Provide the [x, y] coordinate of the cell's center where the given text is located.  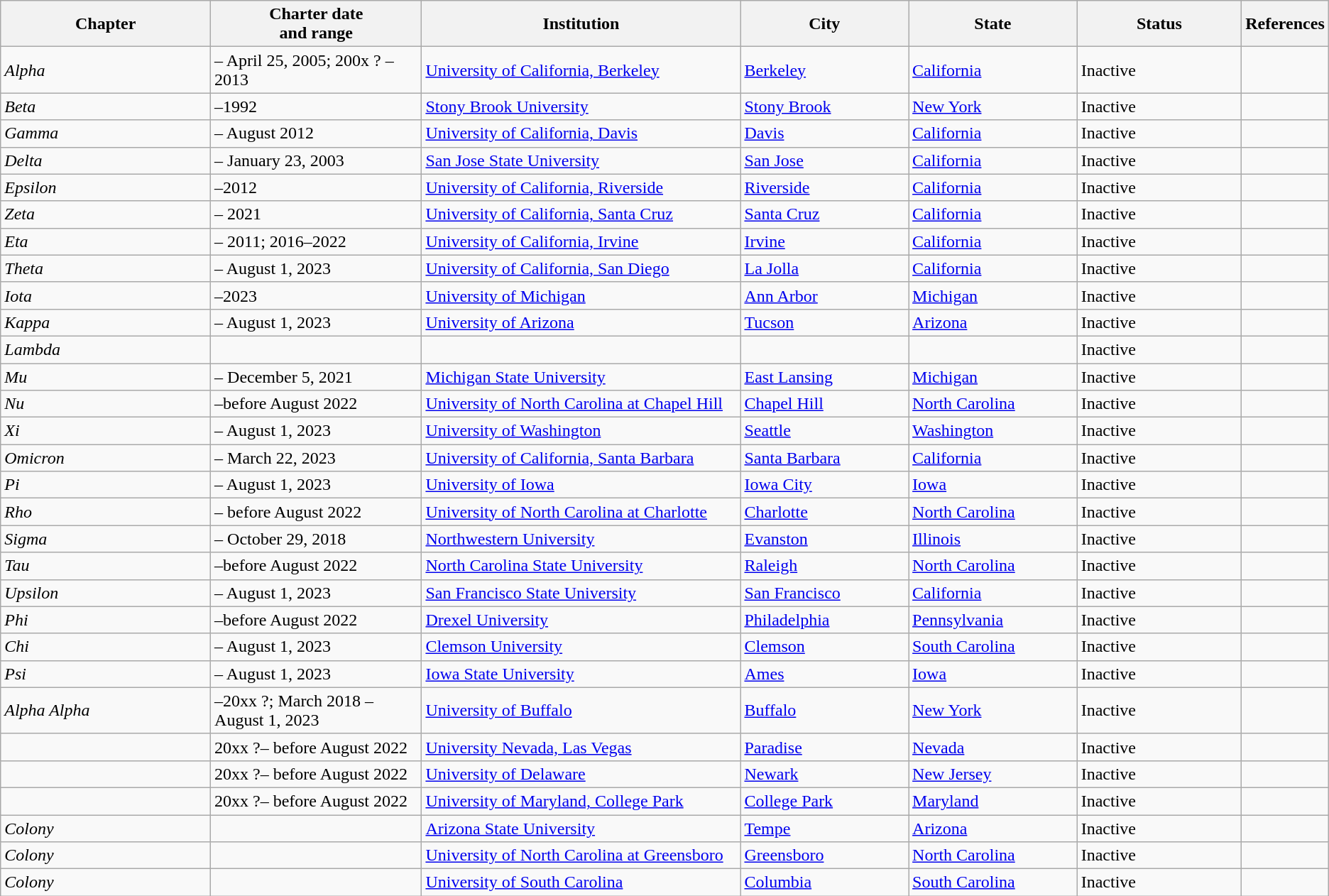
University of North Carolina at Chapel Hill [581, 404]
Clemson [825, 647]
Pennsylvania [993, 620]
Eta [106, 241]
Stony Brook University [581, 106]
–2012 [317, 187]
City [825, 24]
Newark [825, 774]
Northwestern University [581, 539]
University of California, San Diego [581, 268]
Psi [106, 674]
Tucson [825, 322]
State [993, 24]
– August 2012 [317, 133]
– December 5, 2021 [317, 377]
Alpha Alpha [106, 710]
– October 29, 2018 [317, 539]
–1992 [317, 106]
Tempe [825, 829]
Philadelphia [825, 620]
Maryland [993, 801]
New Jersey [993, 774]
Irvine [825, 241]
University of South Carolina [581, 883]
University of California, Riverside [581, 187]
References [1285, 24]
– January 23, 2003 [317, 160]
Status [1159, 24]
Xi [106, 431]
Tau [106, 566]
Chapel Hill [825, 404]
Upsilon [106, 593]
Iowa City [825, 485]
Arizona State University [581, 829]
University of Michigan [581, 295]
Michigan State University [581, 377]
Delta [106, 160]
Buffalo [825, 710]
Nevada [993, 747]
Drexel University [581, 620]
– 2021 [317, 214]
College Park [825, 801]
University of Iowa [581, 485]
University of Buffalo [581, 710]
Institution [581, 24]
Alpha [106, 70]
San Jose [825, 160]
Santa Barbara [825, 458]
Sigma [106, 539]
Charter dateand range [317, 24]
Raleigh [825, 566]
Columbia [825, 883]
Phi [106, 620]
Chi [106, 647]
Mu [106, 377]
Stony Brook [825, 106]
University Nevada, Las Vegas [581, 747]
University of Washington [581, 431]
Evanston [825, 539]
Beta [106, 106]
University of Arizona [581, 322]
Clemson University [581, 647]
– 2011; 2016–2022 [317, 241]
Pi [106, 485]
University of California, Irvine [581, 241]
University of North Carolina at Greensboro [581, 856]
Greensboro [825, 856]
Kappa [106, 322]
University of California, Santa Cruz [581, 214]
Lambda [106, 349]
Riverside [825, 187]
Illinois [993, 539]
Iota [106, 295]
University of California, Santa Barbara [581, 458]
Omicron [106, 458]
University of California, Berkeley [581, 70]
Washington [993, 431]
Chapter [106, 24]
San Francisco [825, 593]
Davis [825, 133]
Zeta [106, 214]
Berkeley [825, 70]
– April 25, 2005; 200x ? – 2013 [317, 70]
La Jolla [825, 268]
University of Delaware [581, 774]
University of Maryland, College Park [581, 801]
Santa Cruz [825, 214]
North Carolina State University [581, 566]
Ann Arbor [825, 295]
Theta [106, 268]
– before August 2022 [317, 512]
–2023 [317, 295]
Epsilon [106, 187]
University of North Carolina at Charlotte [581, 512]
Ames [825, 674]
Gamma [106, 133]
Iowa State University [581, 674]
Rho [106, 512]
–20xx ?; March 2018 – August 1, 2023 [317, 710]
Paradise [825, 747]
East Lansing [825, 377]
Nu [106, 404]
San Francisco State University [581, 593]
San Jose State University [581, 160]
University of California, Davis [581, 133]
– March 22, 2023 [317, 458]
Seattle [825, 431]
Charlotte [825, 512]
